For the text-containing cell, return its midpoint in [X, Y] coordinate format. 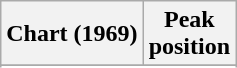
Chart (1969) [72, 34]
Peakposition [189, 34]
